Provide the [X, Y] coordinate of the cell's center where the given text is located.  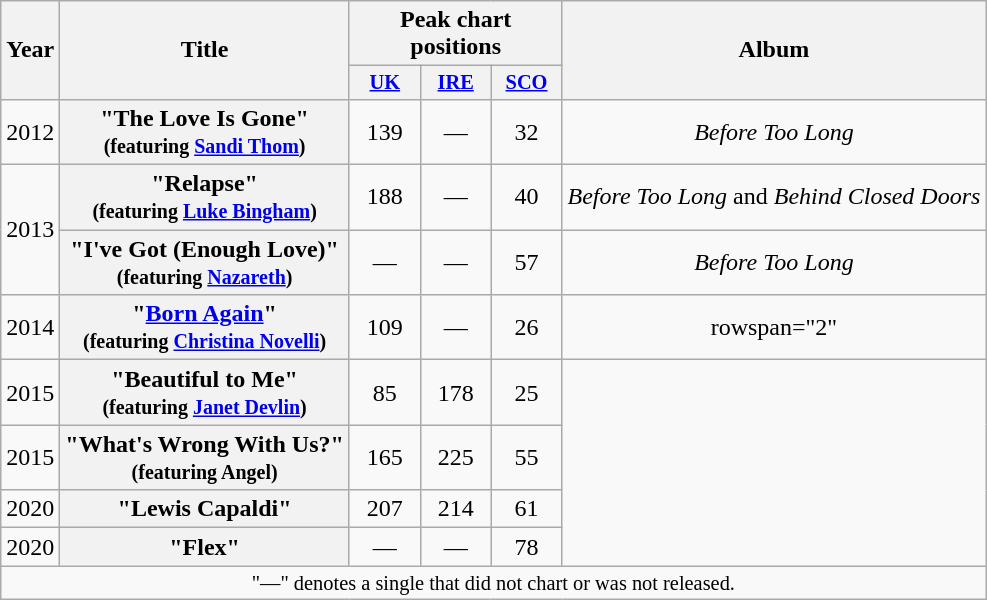
"Born Again" (featuring Christina Novelli) [205, 328]
2012 [30, 132]
Album [774, 50]
"What's Wrong With Us?" (featuring Angel) [205, 458]
Year [30, 50]
40 [526, 198]
78 [526, 547]
Title [205, 50]
25 [526, 392]
"Beautiful to Me" (featuring Janet Devlin) [205, 392]
214 [456, 509]
32 [526, 132]
85 [384, 392]
61 [526, 509]
"Lewis Capaldi" [205, 509]
165 [384, 458]
SCO [526, 83]
"—" denotes a single that did not chart or was not released. [494, 583]
"I've Got (Enough Love)" (featuring Nazareth) [205, 262]
Peak chart positions [456, 34]
109 [384, 328]
"Relapse" (featuring Luke Bingham) [205, 198]
178 [456, 392]
2014 [30, 328]
55 [526, 458]
225 [456, 458]
57 [526, 262]
rowspan="2" [774, 328]
UK [384, 83]
"The Love Is Gone" (featuring Sandi Thom) [205, 132]
188 [384, 198]
Before Too Long and Behind Closed Doors [774, 198]
139 [384, 132]
IRE [456, 83]
26 [526, 328]
"Flex" [205, 547]
207 [384, 509]
2013 [30, 230]
